Determine the (X, Y) coordinate at the center of the cell enclosing the given text.  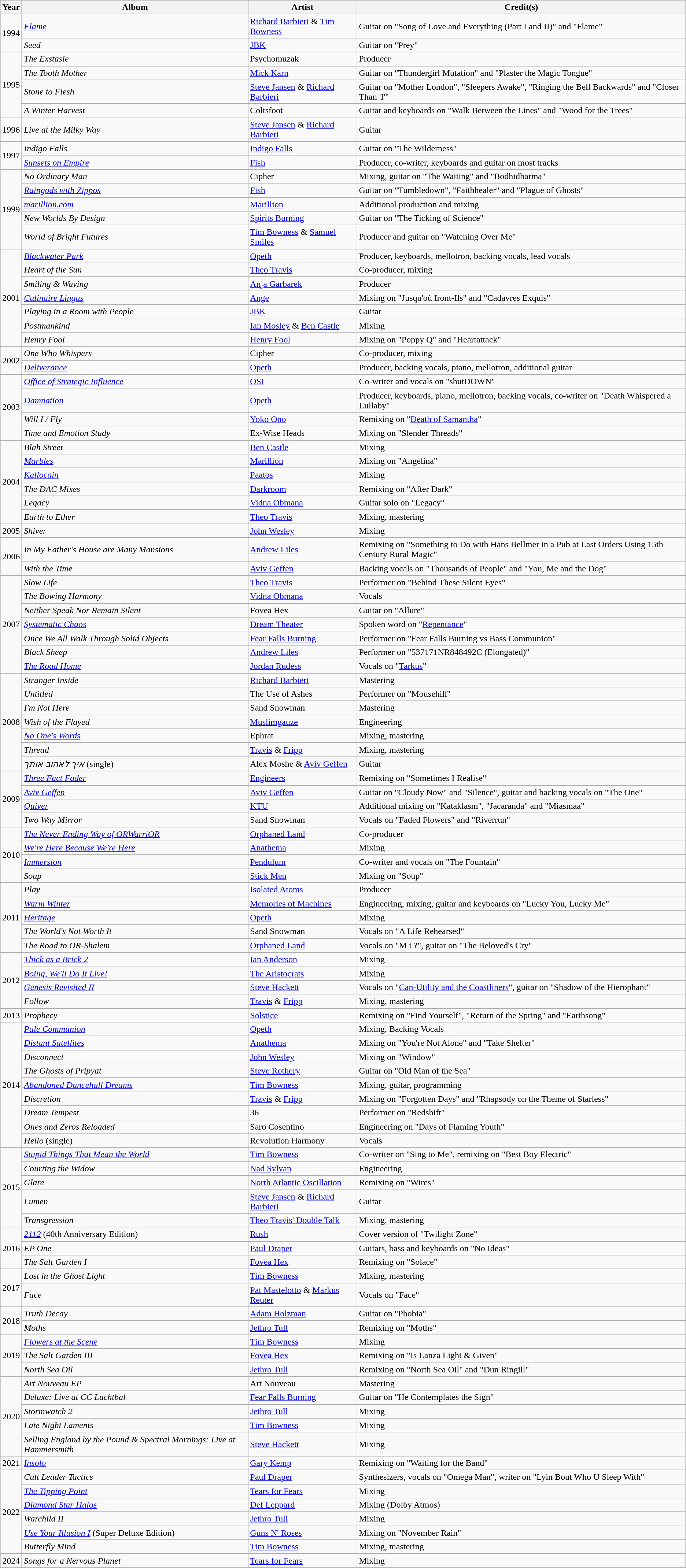
Guitar on "Mother London", "Sleepers Awake", "Ringing the Bell Backwards" and "Closer Than 'I'" (521, 92)
Courting the Widow (135, 1168)
Ian Mosley & Ben Castle (303, 326)
2002 (11, 360)
OSI (303, 381)
2024 (11, 1561)
Stupid Things That Mean the World (135, 1154)
The World's Not Worth It (135, 931)
Slow Life (135, 582)
2001 (11, 298)
Guitar on "Prey" (521, 45)
Follow (135, 1001)
Stormwatch 2 (135, 1411)
Pale Communion (135, 1029)
2015 (11, 1187)
2003 (11, 407)
Glare (135, 1182)
2010 (11, 855)
Performer on "Mousehill" (521, 694)
Performer on "537171NR848492C (Elongated)" (521, 652)
1999 (11, 209)
With the Time (135, 568)
Two Way Mirror (135, 820)
1997 (11, 155)
Moths (135, 1328)
The Salt Garden III (135, 1356)
Memories of Machines (303, 904)
1995 (11, 85)
Synthesizers, vocals on "Omega Man", writer on "Lyin Bout Who U Sleep With" (521, 1477)
2017 (11, 1288)
Sunsets on Empire (135, 162)
Darkroom (303, 489)
Distant Satellites (135, 1043)
Spirits Burning (303, 218)
Vocals on "A Life Rehearsed" (521, 931)
2005 (11, 531)
Untitled (135, 694)
Guns N' Roses (303, 1533)
Flowers at the Scene (135, 1342)
2011 (11, 918)
Quiver (135, 806)
Live at the Milky Way (135, 130)
Immersion (135, 862)
Flame (135, 26)
The Exstasie (135, 59)
2019 (11, 1356)
Ange (303, 298)
Mixing (Dolby Atmos) (521, 1505)
Wish of the Flayed (135, 722)
Dream Tempest (135, 1113)
Playing in a Room with People (135, 312)
Mixing on "Poppy Q" and "Heartattack" (521, 340)
Co-writer and vocals on "The Fountain" (521, 862)
Guitar on "Cloudy Now" and "Silence", guitar and backing vocals on "The One" (521, 792)
Remixing on "Something to Do with Hans Bellmer in a Pub at Last Orders Using 15th Century Rural Magic" (521, 549)
EP One (135, 1248)
Ex-Wise Heads (303, 433)
Producer, keyboards, mellotron, backing vocals, lead vocals (521, 256)
Three Fact Fader (135, 778)
2012 (11, 980)
2016 (11, 1248)
Play (135, 890)
Heritage (135, 918)
Adam Holzman (303, 1314)
Album (135, 7)
Thread (135, 750)
Co-producer (521, 834)
Performer on "Fear Falls Burning vs Bass Communion" (521, 638)
Kallocain (135, 475)
Pendulum (303, 862)
Performer on "Behind These Silent Eyes" (521, 582)
Producer, co-writer, keyboards and guitar on most tracks (521, 162)
Remixing on "Waiting for the Band" (521, 1463)
I'm Not Here (135, 708)
Butterfly Mind (135, 1547)
Prophecy (135, 1015)
Coltsfoot (303, 111)
Late Night Laments (135, 1425)
Mixing on "Soup" (521, 876)
Steve Rothery (303, 1071)
Mixing on "Jusqu'où Iront-Ils" and "Cadavres Exquis" (521, 298)
Nad Sylvan (303, 1168)
Time and Emotion Study (135, 433)
Guitar on "Allure" (521, 610)
Will I / Fly (135, 419)
Vocals on "Face" (521, 1295)
Credit(s) (521, 7)
Performer on "Redshift" (521, 1113)
Art Nouveau (303, 1383)
World of Bright Futures (135, 237)
Guitar on "Old Man of the Sea" (521, 1071)
North Sea Oil (135, 1369)
Additional production and mixing (521, 204)
Guitars, bass and keyboards on "No Ideas" (521, 1248)
Vocals on "Can-Utility and the Coastliners", guitar on "Shadow of the Hierophant" (521, 987)
Mixing on "Forgotten Days" and "Rhapsody on the Theme of Starless" (521, 1099)
Backing vocals on "Thousands of People" and "You, Me and the Dog" (521, 568)
One Who Whispers (135, 353)
Muslimgauze (303, 722)
The Road to OR-Shalem (135, 945)
Use Your Illusion I (Super Deluxe Edition) (135, 1533)
Pat Mastelotto & Markus Reuter (303, 1295)
2022 (11, 1512)
No One's Words (135, 736)
Earth to Ether (135, 517)
Engineering, mixing, guitar and keyboards on "Lucky You, Lucky Me" (521, 904)
Boing, We'll Do It Live! (135, 973)
Damnation (135, 400)
Abandoned Dancehall Dreams (135, 1085)
Remixing on "Solace" (521, 1262)
Guitar on "Thundergirl Mutation" and "Plaster the Magic Tongue" (521, 73)
Producer, backing vocals, piano, mellotron, additional guitar (521, 367)
Marbles (135, 461)
Raingods with Zippos (135, 190)
2006 (11, 557)
2007 (11, 624)
The Road Home (135, 666)
Engineering on "Days of Flaming Youth" (521, 1127)
2020 (11, 1416)
The DAC Mixes (135, 489)
The Tipping Point (135, 1491)
Mixing on "You're Not Alone" and "Take Shelter" (521, 1043)
Anja Garbarek (303, 284)
Heart of the Sun (135, 270)
Stranger Inside (135, 680)
Remixing on "Wires" (521, 1182)
Gary Kemp (303, 1463)
Guitar on "Tumbledown", "Faithhealer" and "Plague of Ghosts" (521, 190)
Systematic Chaos (135, 624)
Truth Decay (135, 1314)
Discretion (135, 1099)
Year (11, 7)
Vocals on "M i ?", guitar on "The Beloved's Cry" (521, 945)
Legacy (135, 503)
A Winter Harvest (135, 111)
Ben Castle (303, 447)
New Worlds By Design (135, 218)
2009 (11, 799)
Guitar solo on "Legacy" (521, 503)
Richard Barbieri & Tim Bowness (303, 26)
KTU (303, 806)
No Ordinary Man (135, 176)
2021 (11, 1463)
Paatos (303, 475)
Mixing on "Window" (521, 1057)
Vocals on "Faded Flowers" and "Riverrun" (521, 820)
איך לאהוב אותך (single) (135, 764)
Face (135, 1295)
Remixing on "Sometimes I Realise" (521, 778)
Guitar on "The Wilderness" (521, 148)
North Atlantic Oscillation (303, 1182)
Cover version of "Twilight Zone" (521, 1234)
Co-writer on "Sing to Me", remixing on "Best Boy Electric" (521, 1154)
Vocals on "Tarkus" (521, 666)
Mixing, Backing Vocals (521, 1029)
Stick Men (303, 876)
Alex Moshe & Aviv Geffen (303, 764)
Def Leppard (303, 1505)
Dream Theater (303, 624)
Mixing, guitar, programming (521, 1085)
The Use of Ashes (303, 694)
Ephrat (303, 736)
Guitar on "Song of Love and Everything (Part I and II)" and "Flame" (521, 26)
The Salt Garden I (135, 1262)
Remixing on "Death of Samantha" (521, 419)
1996 (11, 130)
In My Father's House are Many Mansions (135, 549)
2004 (11, 482)
Tim Bowness & Samuel Smiles (303, 237)
Transgression (135, 1220)
Guitar on "Phobia" (521, 1314)
Warchild II (135, 1519)
Black Sheep (135, 652)
The Bowing Harmony (135, 596)
Stone to Flesh (135, 92)
Ones and Zeros Reloaded (135, 1127)
Engineers (303, 778)
2013 (11, 1015)
Theo Travis' Double Talk (303, 1220)
Smiling & Waving (135, 284)
The Ghosts of Pripyat (135, 1071)
Cult Leader Tactics (135, 1477)
Yoko Ono (303, 419)
Shiver (135, 531)
Neither Speak Nor Remain Silent (135, 610)
Disconnect (135, 1057)
Mixing on "November Rain" (521, 1533)
Blah Street (135, 447)
Blackwater Park (135, 256)
Psychomuzak (303, 59)
Deluxe: Live at CC Luchtbal (135, 1397)
Revolution Harmony (303, 1141)
Remixing on "Moths" (521, 1328)
Isolated Atoms (303, 890)
Ian Anderson (303, 959)
2008 (11, 722)
Lost in the Ghost Light (135, 1276)
Mixing on "Slender Threads" (521, 433)
Remixing on "Find Yourself", "Return of the Spring" and "Earthsong" (521, 1015)
Guitar and keyboards on "Walk Between the Lines" and "Wood for the Trees" (521, 111)
Jordan Rudess (303, 666)
Remixing on "North Sea Oil" and "Dun Ringill" (521, 1369)
Solstice (303, 1015)
Seed (135, 45)
36 (303, 1113)
Once We All Walk Through Solid Objects (135, 638)
Songs for a Nervous Planet (135, 1561)
2112 (40th Anniversary Edition) (135, 1234)
The Never Ending Way of ORWarriOR (135, 834)
Postmankind (135, 326)
We're Here Because We're Here (135, 848)
Deliverance (135, 367)
Saro Cosentino (303, 1127)
Spoken word on "Repentance" (521, 624)
Remixing on "After Dark" (521, 489)
Co-writer and vocals on "shutDOWN" (521, 381)
Culinaire Lingus (135, 298)
Mixing on "Angelina" (521, 461)
Soup (135, 876)
Warm Winter (135, 904)
Producer, keyboards, piano, mellotron, backing vocals, co-writer on "Death Whispered a Lullaby" (521, 400)
Producer and guitar on "Watching Over Me" (521, 237)
Thick as a Brick 2 (135, 959)
Hello (single) (135, 1141)
Art Nouveau EP (135, 1383)
Guitar on "He Contemplates the Sign" (521, 1397)
2018 (11, 1321)
1994 (11, 33)
Lumen (135, 1201)
The Tooth Mother (135, 73)
Diamond Star Halos (135, 1505)
Mixing, guitar on "The Waiting" and "Bodhidharma" (521, 176)
Mick Karn (303, 73)
The Aristocrats (303, 973)
marillion.com (135, 204)
Insolo (135, 1463)
2014 (11, 1085)
Artist (303, 7)
Guitar on "The Ticking of Science" (521, 218)
Richard Barbieri (303, 680)
Rush (303, 1234)
Remixing on "Is Lanza Light & Given" (521, 1356)
Genesis Revisited II (135, 987)
Additional mixing on "Kataklasm", "Jacaranda" and "Miasmaa" (521, 806)
Selling England by the Pound & Spectral Mornings: Live at Hammersmith (135, 1444)
Office of Strategic Influence (135, 381)
